For the text-containing cell, return its midpoint in [x, y] coordinate format. 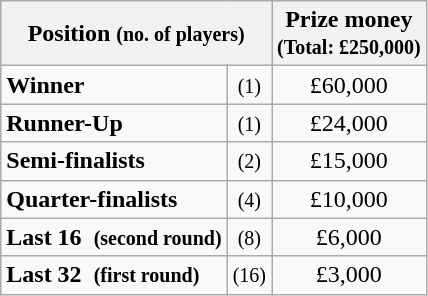
Position (no. of players) [136, 34]
(4) [249, 199]
£3,000 [350, 275]
Quarter-finalists [114, 199]
£6,000 [350, 237]
(16) [249, 275]
(8) [249, 237]
Last 32 (first round) [114, 275]
£60,000 [350, 85]
Semi-finalists [114, 161]
£24,000 [350, 123]
Last 16 (second round) [114, 237]
£10,000 [350, 199]
Runner-Up [114, 123]
Winner [114, 85]
Prize money(Total: £250,000) [350, 34]
(2) [249, 161]
£15,000 [350, 161]
